Extract the (X, Y) coordinate from the center of the cell holding the provided text.  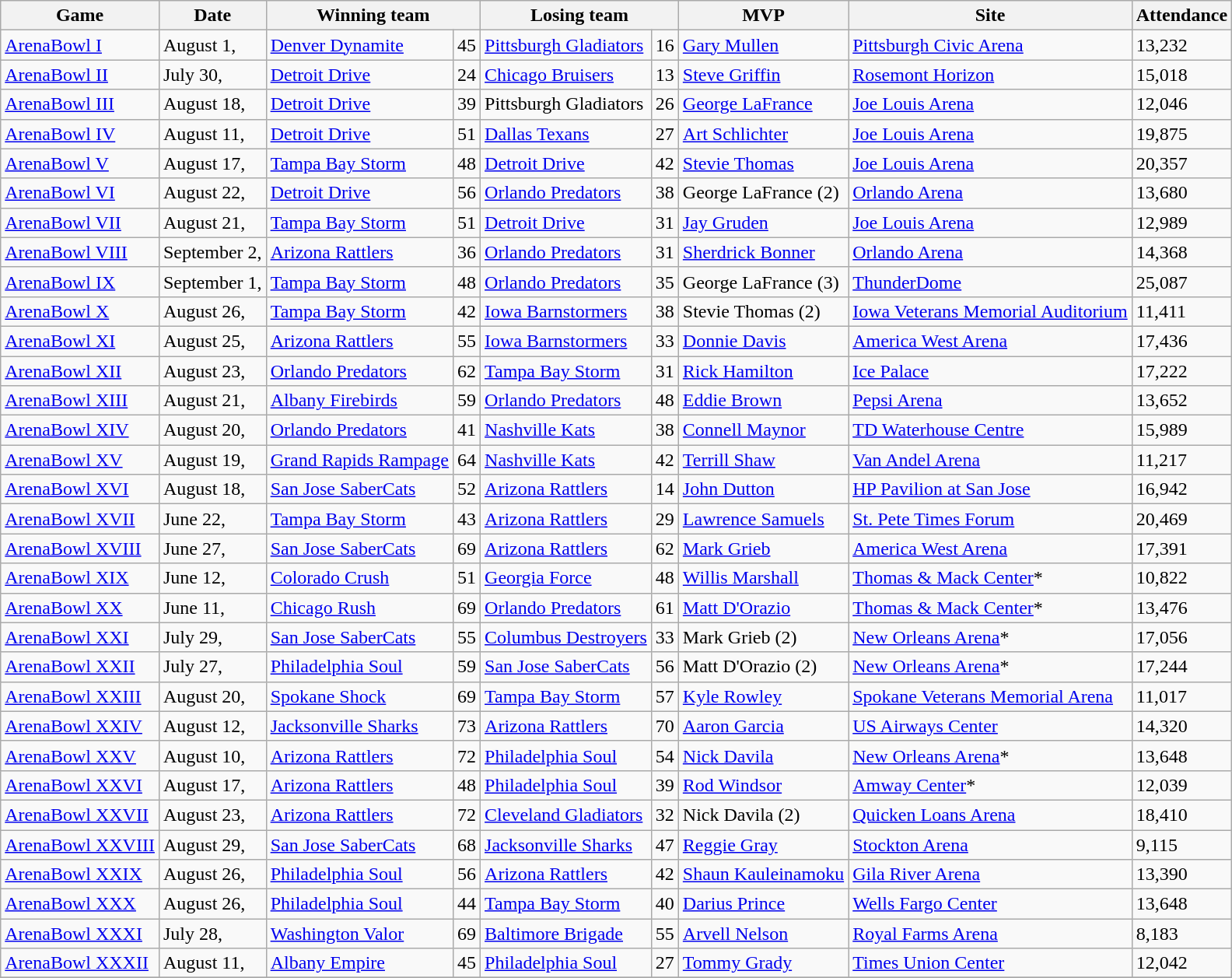
August 29, (212, 844)
15,989 (1181, 430)
43 (467, 519)
Reggie Gray (763, 844)
Attendance (1181, 16)
Willis Marshall (763, 578)
ArenaBowl IV (80, 134)
Connell Maynor (763, 430)
12,046 (1181, 104)
ArenaBowl VI (80, 193)
ArenaBowl II (80, 75)
70 (664, 726)
ArenaBowl XXIX (80, 875)
ArenaBowl XVI (80, 489)
ThunderDome (991, 282)
ArenaBowl VIII (80, 252)
40 (664, 904)
John Dutton (763, 489)
Tommy Grady (763, 963)
Donnie Davis (763, 341)
ArenaBowl XXVI (80, 785)
US Airways Center (991, 726)
Washington Valor (359, 934)
June 12, (212, 578)
ArenaBowl XII (80, 371)
Albany Empire (359, 963)
September 2, (212, 252)
20,469 (1181, 519)
ArenaBowl X (80, 311)
August 22, (212, 193)
Mark Grieb (2) (763, 637)
ArenaBowl XX (80, 608)
Spokane Shock (359, 696)
Aaron Garcia (763, 726)
George LaFrance (3) (763, 282)
Dallas Texans (566, 134)
Lawrence Samuels (763, 519)
ArenaBowl V (80, 163)
ArenaBowl XIII (80, 401)
Stockton Arena (991, 844)
12,039 (1181, 785)
57 (664, 696)
Date (212, 16)
17,222 (1181, 371)
Winning team (373, 16)
41 (467, 430)
Site (991, 16)
Chicago Rush (359, 608)
ArenaBowl XIX (80, 578)
25,087 (1181, 282)
Stevie Thomas (2) (763, 311)
August 10, (212, 755)
Times Union Center (991, 963)
Colorado Crush (359, 578)
15,018 (1181, 75)
ArenaBowl XVII (80, 519)
Terrill Shaw (763, 460)
Matt D'Orazio (763, 608)
ArenaBowl XI (80, 341)
13,476 (1181, 608)
August 19, (212, 460)
17,391 (1181, 549)
9,115 (1181, 844)
Georgia Force (566, 578)
ArenaBowl XV (80, 460)
64 (467, 460)
Pepsi Arena (991, 401)
ArenaBowl XXVIII (80, 844)
36 (467, 252)
Rod Windsor (763, 785)
Gila River Arena (991, 875)
ArenaBowl XXIV (80, 726)
13 (664, 75)
44 (467, 904)
Columbus Destroyers (566, 637)
Spokane Veterans Memorial Arena (991, 696)
ArenaBowl XXVII (80, 815)
13,680 (1181, 193)
ArenaBowl XXXII (80, 963)
August 25, (212, 341)
54 (664, 755)
13,232 (1181, 45)
ArenaBowl III (80, 104)
73 (467, 726)
July 28, (212, 934)
11,411 (1181, 311)
ArenaBowl XXXI (80, 934)
ArenaBowl XXI (80, 637)
Gary Mullen (763, 45)
29 (664, 519)
ArenaBowl IX (80, 282)
Cleveland Gladiators (566, 815)
14,320 (1181, 726)
Steve Griffin (763, 75)
26 (664, 104)
13,390 (1181, 875)
Baltimore Brigade (566, 934)
ArenaBowl XXIII (80, 696)
Mark Grieb (763, 549)
Quicken Loans Arena (991, 815)
Ice Palace (991, 371)
Pittsburgh Civic Arena (991, 45)
Eddie Brown (763, 401)
19,875 (1181, 134)
68 (467, 844)
16 (664, 45)
August 12, (212, 726)
HP Pavilion at San Jose (991, 489)
Sherdrick Bonner (763, 252)
June 11, (212, 608)
Chicago Bruisers (566, 75)
20,357 (1181, 163)
Darius Prince (763, 904)
Denver Dynamite (359, 45)
14 (664, 489)
ArenaBowl VII (80, 223)
Shaun Kauleinamoku (763, 875)
ArenaBowl XXV (80, 755)
16,942 (1181, 489)
Matt D'Orazio (2) (763, 667)
24 (467, 75)
35 (664, 282)
Grand Rapids Rampage (359, 460)
June 22, (212, 519)
52 (467, 489)
MVP (763, 16)
Royal Farms Arena (991, 934)
Amway Center* (991, 785)
Nick Davila (2) (763, 815)
12,989 (1181, 223)
11,017 (1181, 696)
17,244 (1181, 667)
Stevie Thomas (763, 163)
Rick Hamilton (763, 371)
10,822 (1181, 578)
Losing team (580, 16)
Wells Fargo Center (991, 904)
17,056 (1181, 637)
14,368 (1181, 252)
George LaFrance (2) (763, 193)
Game (80, 16)
ArenaBowl XVIII (80, 549)
47 (664, 844)
ArenaBowl I (80, 45)
Jay Gruden (763, 223)
Albany Firebirds (359, 401)
Art Schlichter (763, 134)
11,217 (1181, 460)
George LaFrance (763, 104)
32 (664, 815)
Rosemont Horizon (991, 75)
Arvell Nelson (763, 934)
July 29, (212, 637)
TD Waterhouse Centre (991, 430)
July 30, (212, 75)
18,410 (1181, 815)
12,042 (1181, 963)
July 27, (212, 667)
8,183 (1181, 934)
61 (664, 608)
ArenaBowl XXII (80, 667)
Iowa Veterans Memorial Auditorium (991, 311)
Van Andel Arena (991, 460)
Kyle Rowley (763, 696)
June 27, (212, 549)
ArenaBowl XIV (80, 430)
ArenaBowl XXX (80, 904)
13,652 (1181, 401)
St. Pete Times Forum (991, 519)
August 1, (212, 45)
Nick Davila (763, 755)
September 1, (212, 282)
17,436 (1181, 341)
